Capture the cell that displays the provided text and extract its [x, y] central coordinate. 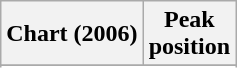
Chart (2006) [72, 34]
Peakposition [189, 34]
